Extract the (X, Y) coordinate from the center of the cell holding the provided text.  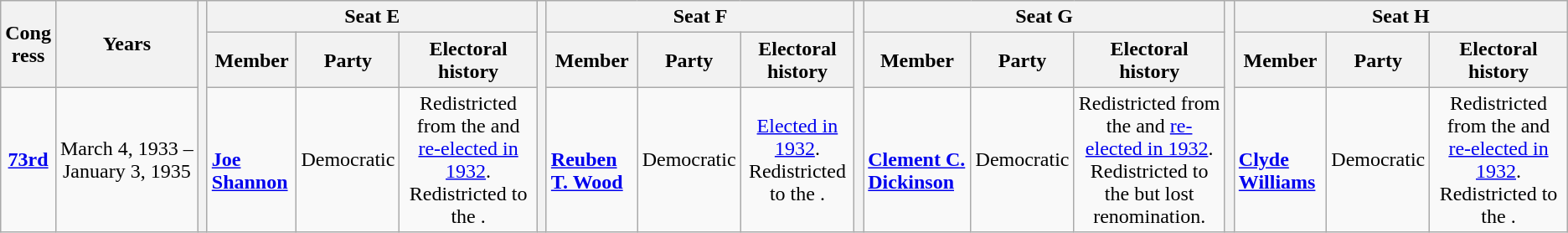
Joe Shannon (251, 159)
Seat H (1400, 17)
Reuben T. Wood (591, 159)
Seat F (700, 17)
Seat G (1044, 17)
Years (126, 44)
Clement C. Dickinson (917, 159)
Clyde Williams (1280, 159)
March 4, 1933 –January 3, 1935 (126, 159)
73rd (28, 159)
Redistricted from the and re-elected in 1932.Redistricted to the but lost renomination. (1149, 159)
Congress (28, 44)
Seat E (372, 17)
Elected in 1932.Redistricted to the . (797, 159)
